Search for the cell housing the specified text and yield its [x, y] center coordinate. 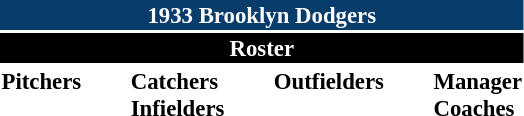
Roster [262, 48]
1933 Brooklyn Dodgers [262, 15]
